Return the (x, y) coordinate for the center point of the cell that contains the specified text.  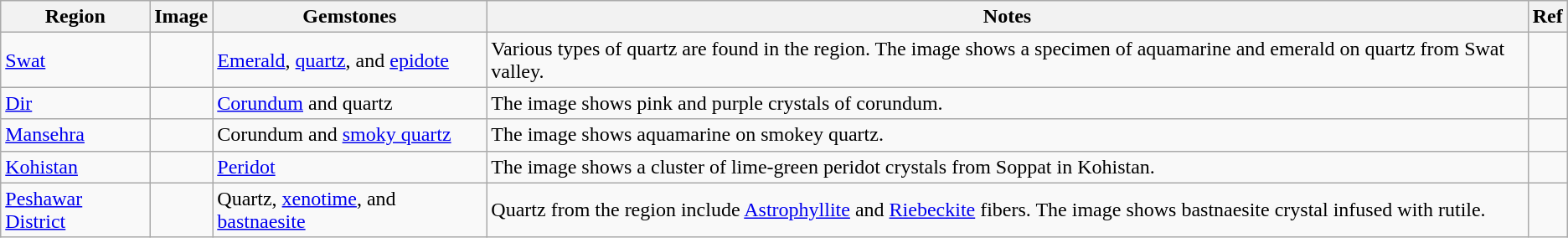
Quartz from the region include Astrophyllite and Riebeckite fibers. The image shows bastnaesite crystal infused with rutile. (1007, 210)
Dir (75, 103)
Corundum and quartz (350, 103)
Region (75, 17)
Mansehra (75, 135)
The image shows a cluster of lime-green peridot crystals from Soppat in Kohistan. (1007, 167)
The image shows aquamarine on smokey quartz. (1007, 135)
Ref (1548, 17)
Gemstones (350, 17)
Various types of quartz are found in the region. The image shows a specimen of aquamarine and emerald on quartz from Swat valley. (1007, 60)
Swat (75, 60)
Kohistan (75, 167)
The image shows pink and purple crystals of corundum. (1007, 103)
Image (181, 17)
Emerald, quartz, and epidote (350, 60)
Peshawar District (75, 210)
Quartz, xenotime, and bastnaesite (350, 210)
Corundum and smoky quartz (350, 135)
Peridot (350, 167)
Notes (1007, 17)
